Extract the (x, y) coordinate from the center of the cell holding the provided text.  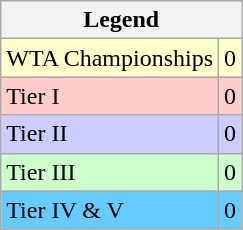
Tier III (110, 172)
Legend (122, 20)
Tier I (110, 96)
WTA Championships (110, 58)
Tier IV & V (110, 210)
Tier II (110, 134)
